Capture the cell that displays the provided text and extract its [X, Y] central coordinate. 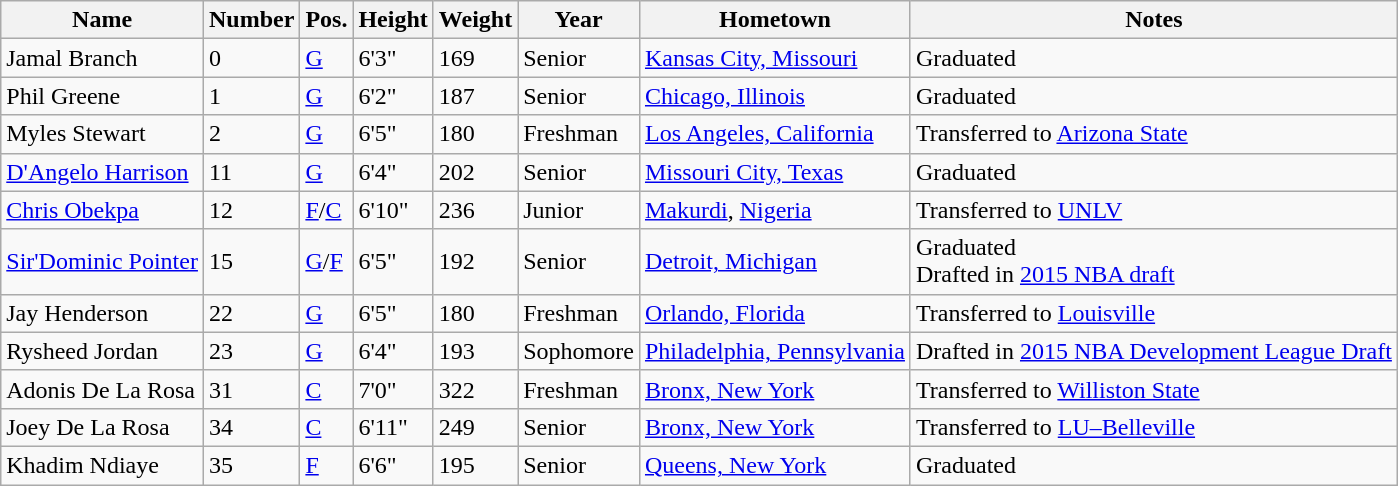
Pos. [326, 20]
Kansas City, Missouri [774, 58]
Transferred to Williston State [1154, 389]
6'3" [393, 58]
7'0" [393, 389]
Jamal Branch [102, 58]
Height [393, 20]
F/C [326, 210]
12 [251, 210]
Makurdi, Nigeria [774, 210]
Transferred to LU–Belleville [1154, 427]
Transferred to Arizona State [1154, 134]
Adonis De La Rosa [102, 389]
Myles Stewart [102, 134]
Transferred to UNLV [1154, 210]
Notes [1154, 20]
Jay Henderson [102, 313]
31 [251, 389]
Name [102, 20]
Weight [475, 20]
Rysheed Jordan [102, 351]
Drafted in 2015 NBA Development League Draft [1154, 351]
Philadelphia, Pennsylvania [774, 351]
Missouri City, Texas [774, 172]
Phil Greene [102, 96]
Sophomore [579, 351]
Year [579, 20]
D'Angelo Harrison [102, 172]
1 [251, 96]
Junior [579, 210]
195 [475, 465]
Number [251, 20]
6'10" [393, 210]
187 [475, 96]
23 [251, 351]
249 [475, 427]
Orlando, Florida [774, 313]
322 [475, 389]
2 [251, 134]
193 [475, 351]
6'2" [393, 96]
202 [475, 172]
Khadim Ndiaye [102, 465]
Joey De La Rosa [102, 427]
G/F [326, 262]
Graduated Drafted in 2015 NBA draft [1154, 262]
192 [475, 262]
Queens, New York [774, 465]
Los Angeles, California [774, 134]
Detroit, Michigan [774, 262]
6'6" [393, 465]
169 [475, 58]
Chicago, Illinois [774, 96]
35 [251, 465]
6'11" [393, 427]
Sir'Dominic Pointer [102, 262]
22 [251, 313]
Transferred to Louisville [1154, 313]
15 [251, 262]
11 [251, 172]
F [326, 465]
0 [251, 58]
Chris Obekpa [102, 210]
236 [475, 210]
34 [251, 427]
Hometown [774, 20]
